Pinpoint the cell where the given text exists, returning its [x, y] midpoint coordinate. 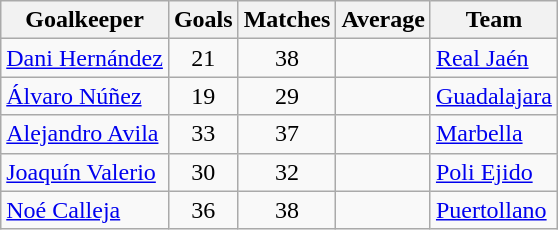
36 [203, 210]
Poli Ejido [494, 172]
Álvaro Núñez [85, 96]
Joaquín Valerio [85, 172]
Team [494, 20]
29 [287, 96]
Goalkeeper [85, 20]
32 [287, 172]
Matches [287, 20]
19 [203, 96]
Noé Calleja [85, 210]
Real Jaén [494, 58]
Puertollano [494, 210]
Goals [203, 20]
Marbella [494, 134]
33 [203, 134]
Alejandro Avila [85, 134]
Average [384, 20]
21 [203, 58]
30 [203, 172]
Guadalajara [494, 96]
37 [287, 134]
Dani Hernández [85, 58]
